Find where the given text appears and provide that cell's center as (X, Y) coordinate. 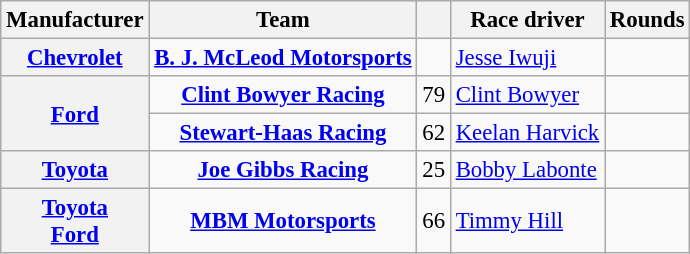
Team (283, 20)
Stewart-Haas Racing (283, 133)
MBM Motorsports (283, 222)
62 (434, 133)
25 (434, 170)
Race driver (527, 20)
Rounds (648, 20)
66 (434, 222)
Ford (75, 114)
Keelan Harvick (527, 133)
Manufacturer (75, 20)
B. J. McLeod Motorsports (283, 58)
Toyota (75, 170)
Joe Gibbs Racing (283, 170)
Bobby Labonte (527, 170)
Clint Bowyer (527, 95)
Timmy Hill (527, 222)
Toyota Ford (75, 222)
Jesse Iwuji (527, 58)
Clint Bowyer Racing (283, 95)
79 (434, 95)
Chevrolet (75, 58)
